Return the [x, y] coordinate for the center point of the cell that contains the specified text.  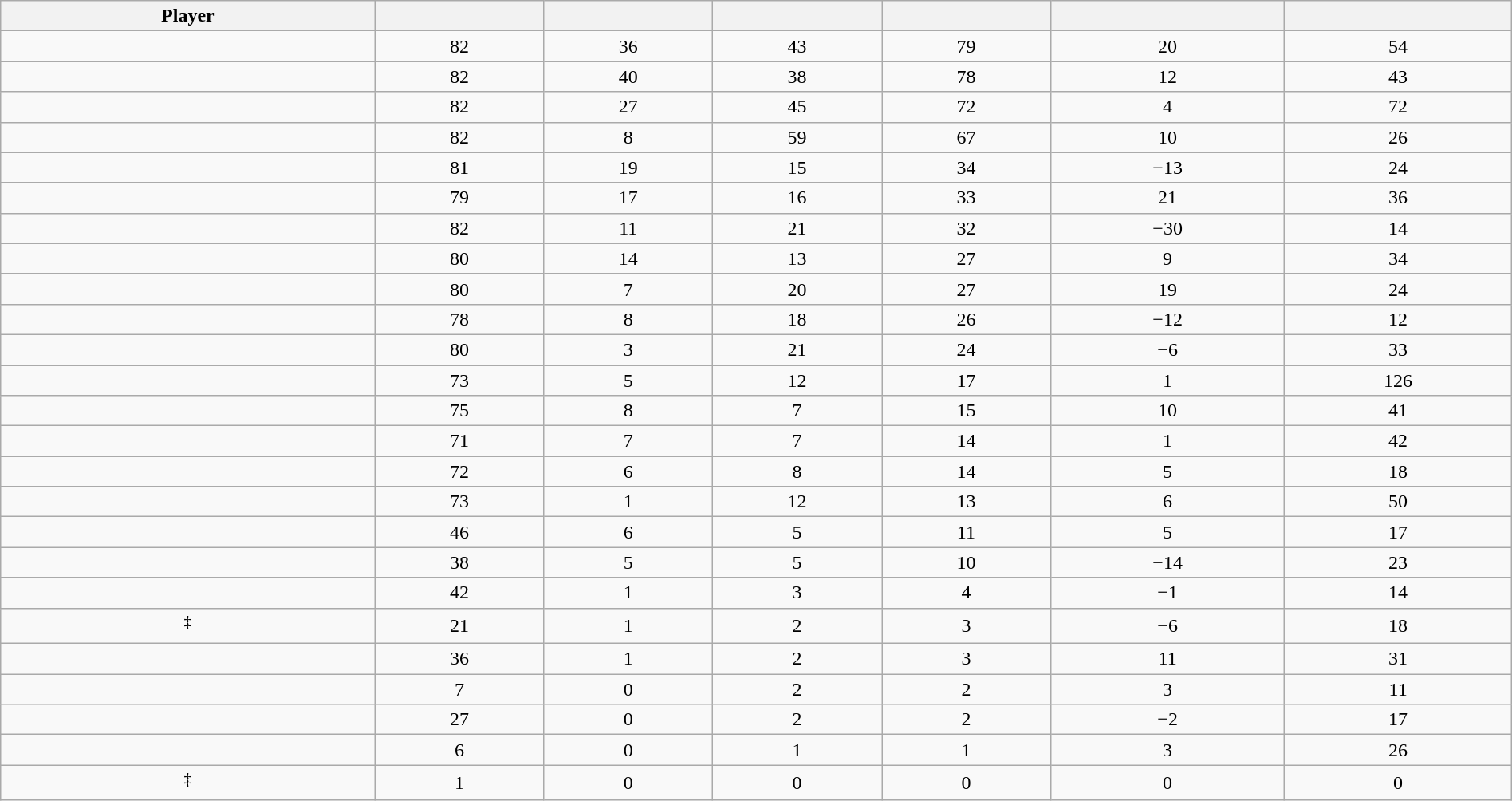
71 [459, 441]
40 [628, 77]
−13 [1167, 168]
41 [1398, 411]
50 [1398, 502]
Player [188, 16]
54 [1398, 46]
−2 [1167, 720]
23 [1398, 562]
45 [797, 107]
−14 [1167, 562]
46 [459, 532]
67 [967, 137]
9 [1167, 258]
126 [1398, 381]
59 [797, 137]
−1 [1167, 593]
−12 [1167, 319]
75 [459, 411]
−30 [1167, 228]
32 [967, 228]
31 [1398, 659]
81 [459, 168]
16 [797, 198]
